Return (x, y) of the center of cell containing provided text 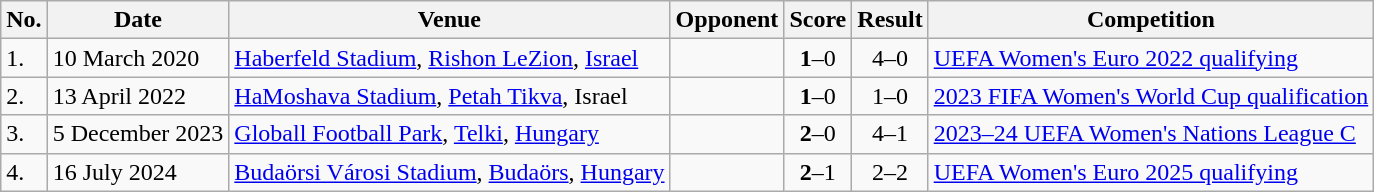
Globall Football Park, Telki, Hungary (450, 134)
13 April 2022 (138, 96)
2023 FIFA Women's World Cup qualification (1151, 96)
2–1 (818, 172)
Venue (450, 20)
4–1 (890, 134)
4–0 (890, 58)
5 December 2023 (138, 134)
Opponent (727, 20)
UEFA Women's Euro 2022 qualifying (1151, 58)
Haberfeld Stadium, Rishon LeZion, Israel (450, 58)
4. (24, 172)
3. (24, 134)
Competition (1151, 20)
Date (138, 20)
Result (890, 20)
2023–24 UEFA Women's Nations League C (1151, 134)
2. (24, 96)
10 March 2020 (138, 58)
2–0 (818, 134)
2–2 (890, 172)
HaMoshava Stadium, Petah Tikva, Israel (450, 96)
UEFA Women's Euro 2025 qualifying (1151, 172)
16 July 2024 (138, 172)
No. (24, 20)
1. (24, 58)
Budaörsi Városi Stadium, Budaörs, Hungary (450, 172)
Score (818, 20)
